Provide the (x, y) coordinate of the cell's center where the given text is located.  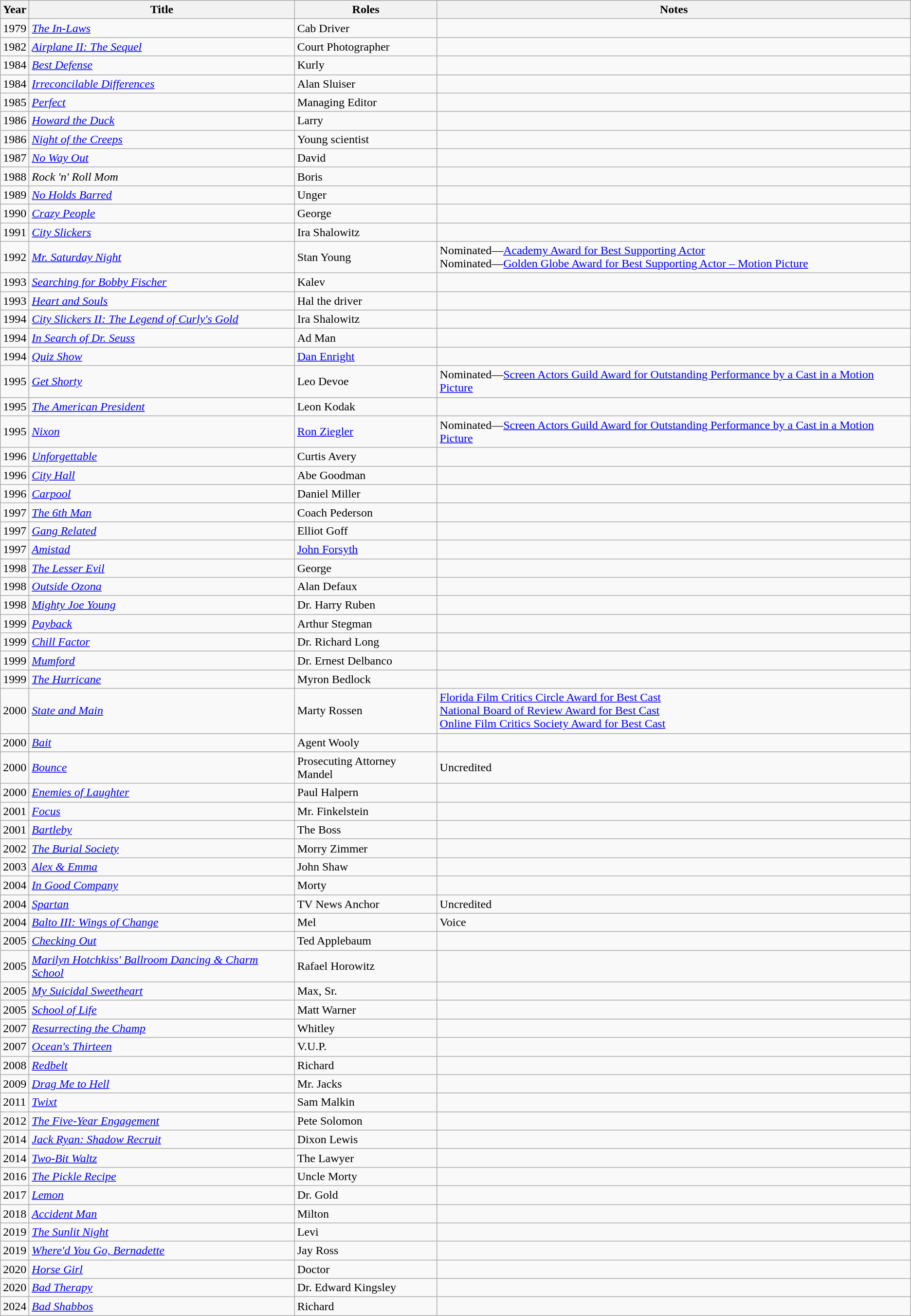
The Lesser Evil (162, 568)
Jay Ross (366, 1251)
Morry Zimmer (366, 848)
Accident Man (162, 1214)
Twixt (162, 1102)
No Way Out (162, 158)
Carpool (162, 494)
Matt Warner (366, 1010)
1985 (15, 102)
Agent Wooly (366, 742)
1989 (15, 195)
1988 (15, 176)
Two-Bit Waltz (162, 1158)
Morty (366, 885)
1987 (15, 158)
Prosecuting Attorney Mandel (366, 767)
No Holds Barred (162, 195)
Florida Film Critics Circle Award for Best CastNational Board of Review Award for Best CastOnline Film Critics Society Award for Best Cast (674, 711)
Crazy People (162, 213)
Jack Ryan: Shadow Recruit (162, 1139)
Dan Enright (366, 356)
Leon Kodak (366, 407)
Night of the Creeps (162, 139)
2009 (15, 1084)
Levi (366, 1232)
Alan Sluiser (366, 84)
Mumford (162, 661)
My Suicidal Sweetheart (162, 991)
Ron Ziegler (366, 431)
Resurrecting the Champ (162, 1028)
Kurly (366, 65)
Quiz Show (162, 356)
TV News Anchor (366, 904)
The Lawyer (366, 1158)
City Hall (162, 475)
Mr. Finkelstein (366, 811)
Redbelt (162, 1065)
Stan Young (366, 257)
City Slickers II: The Legend of Curly's Gold (162, 319)
Mr. Saturday Night (162, 257)
Bartleby (162, 830)
Irreconcilable Differences (162, 84)
Dixon Lewis (366, 1139)
Nixon (162, 431)
Leo Devoe (366, 382)
In Good Company (162, 885)
Enemies of Laughter (162, 793)
Drag Me to Hell (162, 1084)
V.U.P. (366, 1047)
Howard the Duck (162, 121)
Daniel Miller (366, 494)
Kalev (366, 282)
Hal the driver (366, 301)
Airplane II: The Sequel (162, 47)
Dr. Gold (366, 1195)
Perfect (162, 102)
Mr. Jacks (366, 1084)
Milton (366, 1214)
John Forsyth (366, 549)
Searching for Bobby Fischer (162, 282)
The Pickle Recipe (162, 1176)
2003 (15, 867)
Amistad (162, 549)
John Shaw (366, 867)
1990 (15, 213)
Mel (366, 923)
Elliot Goff (366, 531)
Larry (366, 121)
The In-Laws (162, 28)
Alex & Emma (162, 867)
The Burial Society (162, 848)
Checking Out (162, 941)
Lemon (162, 1195)
Coach Pederson (366, 512)
In Search of Dr. Seuss (162, 338)
The American President (162, 407)
Paul Halpern (366, 793)
City Slickers (162, 232)
Sam Malkin (366, 1102)
1991 (15, 232)
Abe Goodman (366, 475)
Dr. Ernest Delbanco (366, 661)
Heart and Souls (162, 301)
Unforgettable (162, 457)
Gang Related (162, 531)
Boris (366, 176)
Mighty Joe Young (162, 605)
Dr. Edward Kingsley (366, 1288)
Ocean's Thirteen (162, 1047)
State and Main (162, 711)
Voice (674, 923)
Nominated—Academy Award for Best Supporting ActorNominated—Golden Globe Award for Best Supporting Actor – Motion Picture (674, 257)
1982 (15, 47)
Where'd You Go, Bernadette (162, 1251)
Notes (674, 10)
Payback (162, 624)
2017 (15, 1195)
Title (162, 10)
Focus (162, 811)
Young scientist (366, 139)
Whitley (366, 1028)
Bait (162, 742)
The Hurricane (162, 679)
The 6th Man (162, 512)
2012 (15, 1121)
Cab Driver (366, 28)
Ted Applebaum (366, 941)
1979 (15, 28)
2011 (15, 1102)
Max, Sr. (366, 991)
Dr. Richard Long (366, 642)
Dr. Harry Ruben (366, 605)
Outside Ozona (162, 587)
2002 (15, 848)
The Sunlit Night (162, 1232)
Best Defense (162, 65)
1992 (15, 257)
Ad Man (366, 338)
School of Life (162, 1010)
Spartan (162, 904)
Marilyn Hotchkiss' Ballroom Dancing & Charm School (162, 966)
Managing Editor (366, 102)
The Boss (366, 830)
Doctor (366, 1269)
Alan Defaux (366, 587)
Arthur Stegman (366, 624)
Roles (366, 10)
The Five-Year Engagement (162, 1121)
Court Photographer (366, 47)
David (366, 158)
Bad Therapy (162, 1288)
Uncle Morty (366, 1176)
Chill Factor (162, 642)
Year (15, 10)
2024 (15, 1306)
Rafael Horowitz (366, 966)
Balto III: Wings of Change (162, 923)
Myron Bedlock (366, 679)
Bounce (162, 767)
Curtis Avery (366, 457)
Get Shorty (162, 382)
2018 (15, 1214)
Bad Shabbos (162, 1306)
Unger (366, 195)
2008 (15, 1065)
Marty Rossen (366, 711)
Horse Girl (162, 1269)
Pete Solomon (366, 1121)
2016 (15, 1176)
Rock 'n' Roll Mom (162, 176)
